Scan for the cell matching the given text and deliver its [x, y] coordinate at center. 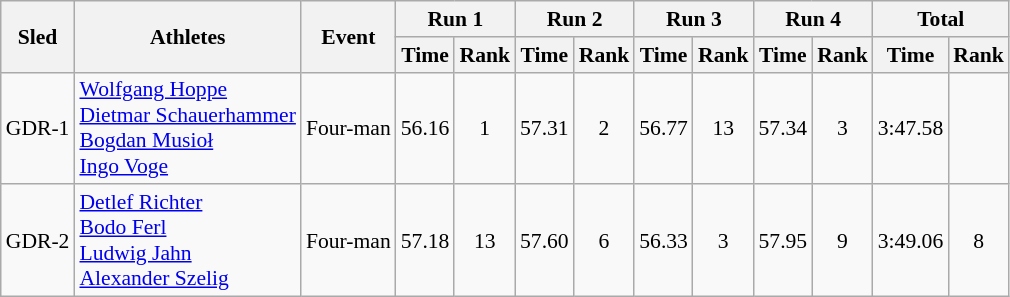
Run 4 [814, 19]
Run 1 [456, 19]
9 [842, 241]
56.33 [664, 241]
Athletes [187, 36]
Sled [38, 36]
2 [604, 128]
Total [941, 19]
56.16 [426, 128]
57.34 [784, 128]
57.60 [544, 241]
57.31 [544, 128]
Detlef RichterBodo FerlLudwig JahnAlexander Szelig [187, 241]
56.77 [664, 128]
3:49.06 [910, 241]
57.18 [426, 241]
Wolfgang HoppeDietmar SchauerhammerBogdan MusiołIngo Voge [187, 128]
6 [604, 241]
Run 3 [694, 19]
Event [348, 36]
Run 2 [574, 19]
8 [978, 241]
GDR-1 [38, 128]
1 [484, 128]
57.95 [784, 241]
GDR-2 [38, 241]
3:47.58 [910, 128]
